Find where the given text appears and provide that cell's center as [X, Y] coordinate. 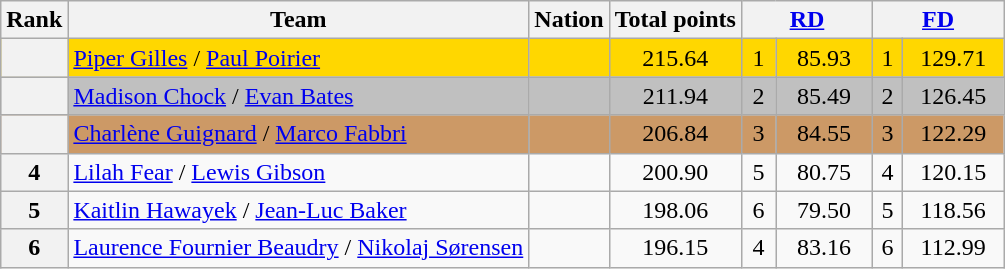
Laurence Fournier Beaudry / Nikolaj Sørensen [298, 248]
215.64 [675, 58]
Madison Chock / Evan Bates [298, 96]
FD [938, 20]
198.06 [675, 210]
Nation [569, 20]
122.29 [954, 134]
85.49 [824, 96]
Piper Gilles / Paul Poirier [298, 58]
112.99 [954, 248]
Charlène Guignard / Marco Fabbri [298, 134]
Lilah Fear / Lewis Gibson [298, 172]
126.45 [954, 96]
211.94 [675, 96]
RD [806, 20]
Team [298, 20]
79.50 [824, 210]
120.15 [954, 172]
118.56 [954, 210]
206.84 [675, 134]
84.55 [824, 134]
80.75 [824, 172]
129.71 [954, 58]
85.93 [824, 58]
Rank [34, 20]
200.90 [675, 172]
Kaitlin Hawayek / Jean-Luc Baker [298, 210]
196.15 [675, 248]
Total points [675, 20]
83.16 [824, 248]
